Determine the [x, y] coordinate at the center of the cell enclosing the given text.  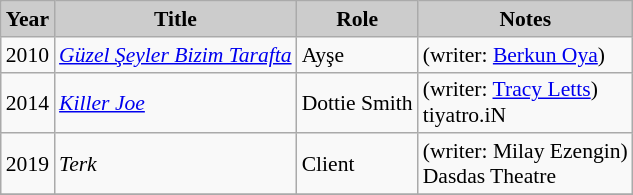
Terk [176, 164]
Title [176, 19]
Year [28, 19]
(writer: Berkun Oya) [526, 55]
Ayşe [358, 55]
2014 [28, 102]
2010 [28, 55]
Güzel Şeyler Bizim Tarafta [176, 55]
(writer: Milay Ezengin)Dasdas Theatre [526, 164]
Client [358, 164]
Notes [526, 19]
(writer: Tracy Letts)tiyatro.iN [526, 102]
Dottie Smith [358, 102]
2019 [28, 164]
Killer Joe [176, 102]
Role [358, 19]
